Scan for the cell matching the given text and deliver its [X, Y] coordinate at center. 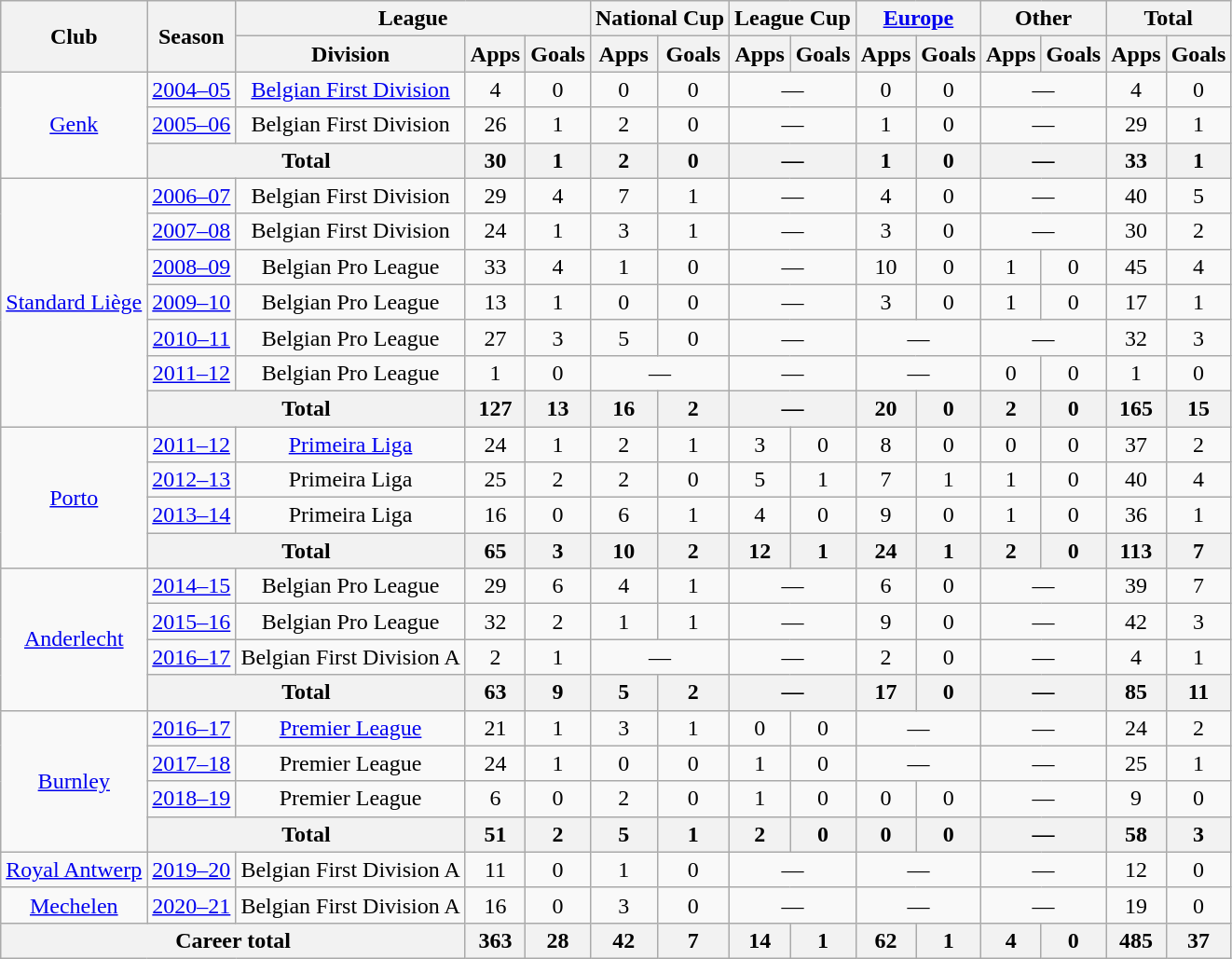
63 [495, 692]
113 [1136, 551]
2010–11 [192, 337]
36 [1136, 515]
19 [1136, 905]
2014–15 [192, 586]
Europe [918, 19]
15 [1198, 408]
2007–08 [192, 231]
28 [558, 940]
League [414, 19]
58 [1136, 834]
2005–06 [192, 125]
Anderlecht [75, 639]
363 [495, 940]
2017–18 [192, 763]
65 [495, 551]
2020–21 [192, 905]
2008–09 [192, 267]
2015–16 [192, 622]
21 [495, 728]
2013–14 [192, 515]
20 [885, 408]
2006–07 [192, 196]
27 [495, 337]
26 [495, 125]
Standard Liège [75, 302]
2009–10 [192, 302]
165 [1136, 408]
2018–19 [192, 799]
Burnley [75, 781]
51 [495, 834]
Career total [233, 940]
Porto [75, 498]
National Cup [660, 19]
39 [1136, 586]
League Cup [793, 19]
62 [885, 940]
45 [1136, 267]
85 [1136, 692]
127 [495, 408]
Royal Antwerp [75, 870]
Club [75, 36]
Other [1044, 19]
Mechelen [75, 905]
485 [1136, 940]
2004–05 [192, 89]
14 [760, 940]
2012–13 [192, 480]
8 [885, 445]
Genk [75, 125]
Season [192, 36]
Division [350, 54]
2019–20 [192, 870]
